Output the (x, y) coordinate of the center of the cell containing the given text.  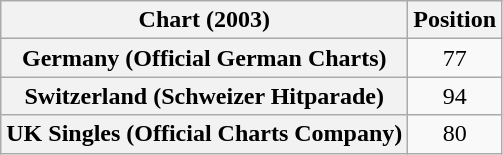
94 (455, 96)
80 (455, 134)
77 (455, 58)
Chart (2003) (204, 20)
UK Singles (Official Charts Company) (204, 134)
Position (455, 20)
Germany (Official German Charts) (204, 58)
Switzerland (Schweizer Hitparade) (204, 96)
